Identify which cell holds the provided text, then report its [X, Y] central coordinate. 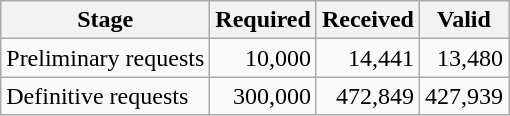
Valid [464, 20]
Required [264, 20]
Stage [106, 20]
13,480 [464, 58]
300,000 [264, 96]
14,441 [368, 58]
472,849 [368, 96]
Definitive requests [106, 96]
Preliminary requests [106, 58]
Received [368, 20]
427,939 [464, 96]
10,000 [264, 58]
